Detect which cell encompasses the target text, then output its (x, y) center coordinate. 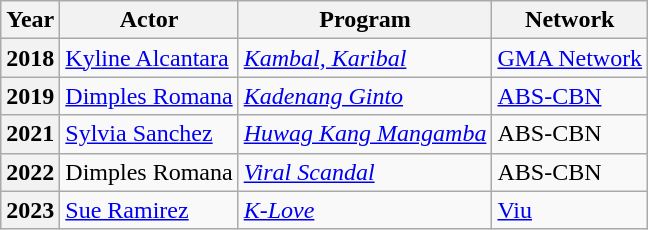
Year (30, 20)
2019 (30, 96)
2021 (30, 134)
Sylvia Sanchez (149, 134)
Kyline Alcantara (149, 58)
Kadenang Ginto (365, 96)
Program (365, 20)
Network (570, 20)
GMA Network (570, 58)
Huwag Kang Mangamba (365, 134)
K-Love (365, 210)
Sue Ramirez (149, 210)
Viu (570, 210)
2022 (30, 172)
Actor (149, 20)
2018 (30, 58)
Kambal, Karibal (365, 58)
2023 (30, 210)
Viral Scandal (365, 172)
